Extract the (X, Y) coordinate from the center of the cell holding the provided text.  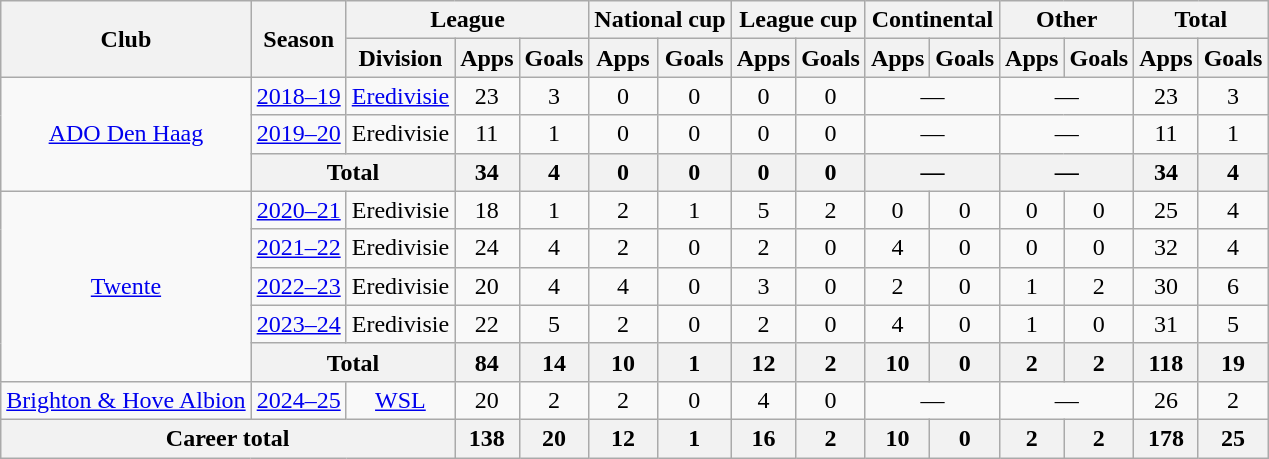
16 (763, 438)
26 (1166, 400)
19 (1233, 362)
118 (1166, 362)
Career total (228, 438)
Continental (932, 20)
24 (487, 248)
2022–23 (298, 286)
2020–21 (298, 210)
WSL (400, 400)
2023–24 (298, 324)
6 (1233, 286)
Brighton & Hove Albion (126, 400)
Division (400, 58)
ADO Den Haag (126, 134)
Other (1067, 20)
14 (554, 362)
League (468, 20)
2018–19 (298, 96)
22 (487, 324)
18 (487, 210)
2024–25 (298, 400)
138 (487, 438)
National cup (660, 20)
32 (1166, 248)
Club (126, 39)
84 (487, 362)
League cup (798, 20)
2021–22 (298, 248)
Season (298, 39)
31 (1166, 324)
30 (1166, 286)
178 (1166, 438)
2019–20 (298, 134)
Twente (126, 286)
